Detect which cell encompasses the target text, then output its (X, Y) center coordinate. 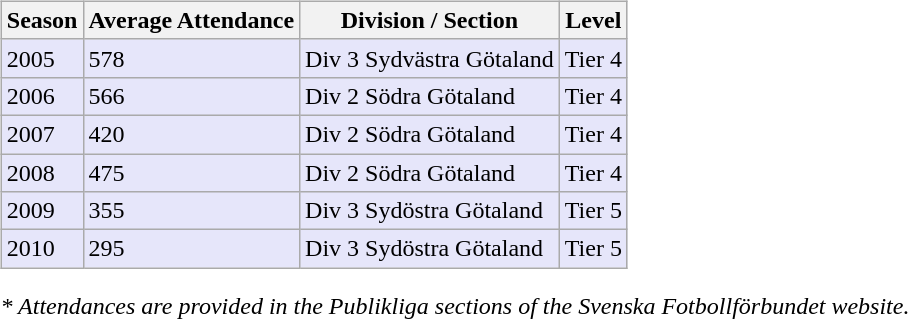
Div 3 Sydvästra Götaland (430, 58)
578 (192, 58)
2009 (42, 211)
566 (192, 96)
Level (593, 20)
2008 (42, 173)
2005 (42, 58)
2010 (42, 249)
Average Attendance (192, 20)
355 (192, 211)
Season (42, 20)
Division / Section (430, 20)
295 (192, 249)
2006 (42, 96)
475 (192, 173)
2007 (42, 134)
420 (192, 134)
